Scan for the cell matching the given text and deliver its [x, y] coordinate at center. 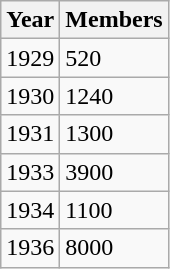
8000 [114, 248]
Year [30, 20]
1300 [114, 134]
1933 [30, 172]
1930 [30, 96]
1240 [114, 96]
1934 [30, 210]
1100 [114, 210]
1929 [30, 58]
3900 [114, 172]
1936 [30, 248]
Members [114, 20]
520 [114, 58]
1931 [30, 134]
